Locate the cell with the specified text and output its (x, y) center coordinate. 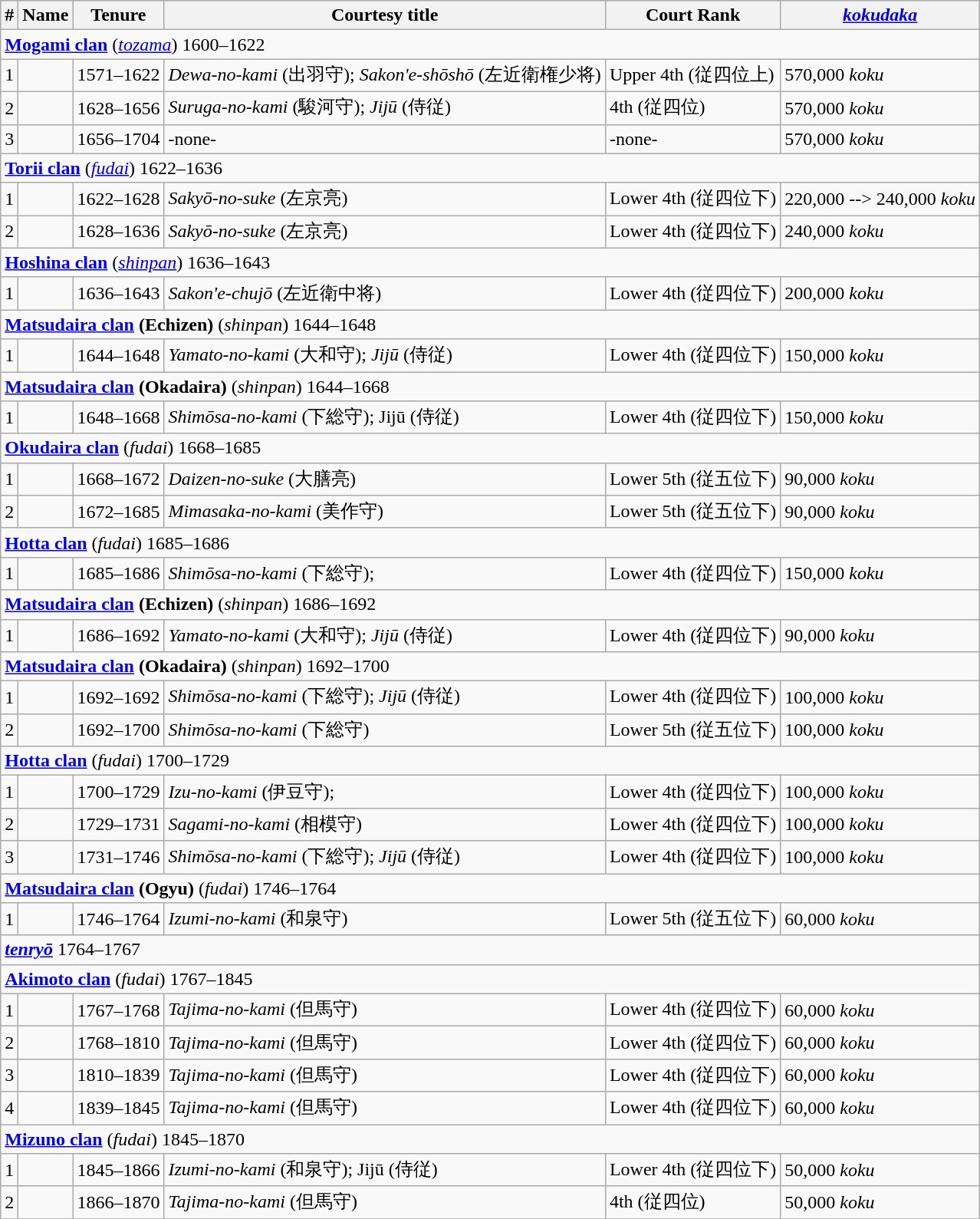
1839–1845 (118, 1108)
Hotta clan (fudai) 1700–1729 (491, 761)
tenryō 1764–1767 (491, 950)
Akimoto clan (fudai) 1767–1845 (491, 979)
Izumi-no-kami (和泉守) (385, 919)
Shimōsa-no-kami (下総守); (385, 574)
Mogami clan (tozama) 1600–1622 (491, 44)
1700–1729 (118, 792)
Mizuno clan (fudai) 1845–1870 (491, 1139)
1622–1628 (118, 199)
240,000 koku (880, 232)
4 (9, 1108)
1571–1622 (118, 75)
Izu-no-kami (伊豆守); (385, 792)
kokudaka (880, 15)
1636–1643 (118, 293)
1767–1768 (118, 1010)
Hoshina clan (shinpan) 1636–1643 (491, 262)
Daizen-no-suke (大膳亮) (385, 479)
1692–1700 (118, 730)
Izumi-no-kami (和泉守); Jijū (侍従) (385, 1171)
Tenure (118, 15)
1628–1656 (118, 107)
1810–1839 (118, 1076)
1644–1648 (118, 356)
Courtesy title (385, 15)
1686–1692 (118, 635)
Sakon'e-chujō (左近衛中将) (385, 293)
1845–1866 (118, 1171)
1628–1636 (118, 232)
Matsudaira clan (Echizen) (shinpan) 1686–1692 (491, 605)
Sagami-no-kami (相模守) (385, 824)
Mimasaka-no-kami (美作守) (385, 512)
1672–1685 (118, 512)
Upper 4th (従四位上) (692, 75)
Matsudaira clan (Echizen) (shinpan) 1644–1648 (491, 325)
1685–1686 (118, 574)
Suruga-no-kami (駿河守); Jijū (侍従) (385, 107)
1746–1764 (118, 919)
1648–1668 (118, 417)
Dewa-no-kami (出羽守); Sakon'e-shōshō (左近衛権少将) (385, 75)
Court Rank (692, 15)
1656–1704 (118, 139)
Hotta clan (fudai) 1685–1686 (491, 542)
Okudaira clan (fudai) 1668–1685 (491, 448)
Matsudaira clan (Okadaira) (shinpan) 1692–1700 (491, 667)
1866–1870 (118, 1203)
1692–1692 (118, 698)
Torii clan (fudai) 1622–1636 (491, 168)
Matsudaira clan (Ogyu) (fudai) 1746–1764 (491, 888)
200,000 koku (880, 293)
1768–1810 (118, 1043)
Shimōsa-no-kami (下総守) (385, 730)
1668–1672 (118, 479)
1731–1746 (118, 858)
# (9, 15)
Matsudaira clan (Okadaira) (shinpan) 1644–1668 (491, 386)
220,000 --> 240,000 koku (880, 199)
1729–1731 (118, 824)
Name (46, 15)
